Pinpoint the cell where the given text exists, returning its [x, y] midpoint coordinate. 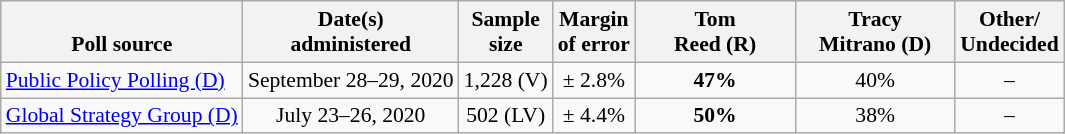
40% [875, 80]
TracyMitrano (D) [875, 32]
± 4.4% [594, 116]
Samplesize [506, 32]
502 (LV) [506, 116]
Poll source [122, 32]
July 23–26, 2020 [351, 116]
Public Policy Polling (D) [122, 80]
Other/Undecided [1009, 32]
Global Strategy Group (D) [122, 116]
TomReed (R) [715, 32]
50% [715, 116]
September 28–29, 2020 [351, 80]
Marginof error [594, 32]
Date(s)administered [351, 32]
47% [715, 80]
± 2.8% [594, 80]
1,228 (V) [506, 80]
38% [875, 116]
